Output the [x, y] coordinate of the center of the cell containing the given text.  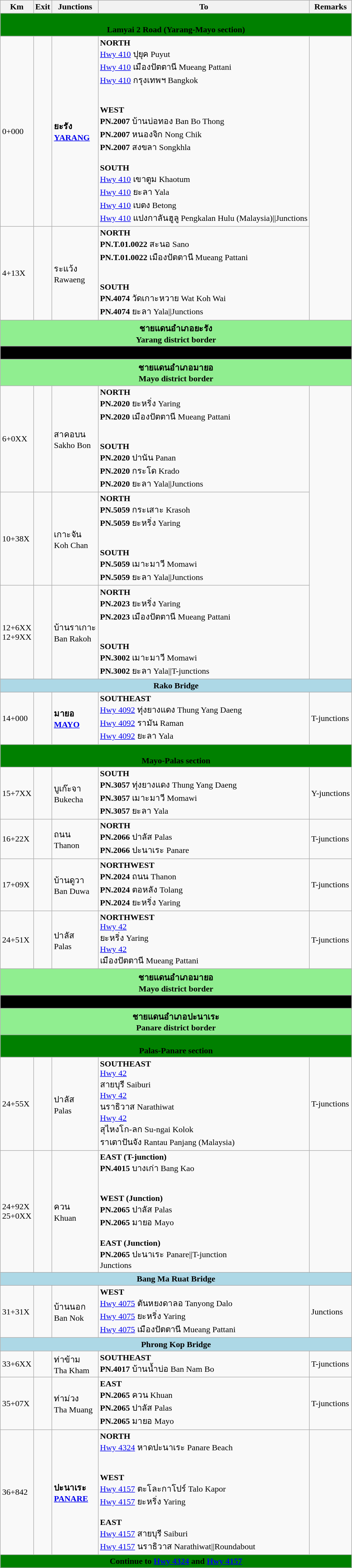
4+13X [17, 273]
NORTHWESTPN.2024 ถนน ThanonPN.2024 ตอหลัง TolangPN.2024 ยะหริ่ง Yaring [204, 885]
มายอMAYO [75, 718]
NORTHPN.5059 กระเสาะ KrasohPN.5059 ยะหริ่ง Yaring SOUTHPN.5059 เมาะมาวี MomawiPN.5059 ยะลา Yala||Junctions [204, 539]
Mayo-Panare border (Highway 42) [176, 1002]
24+92X25+0XX [17, 1211]
บ้านราเกาะBan Rakoh [75, 632]
SOUTHEAST Hwy 4092 ทุ่งยางแดง Thung Yang Daeng Hwy 4092 รามัน Raman Hwy 4092 ยะลา Yala [204, 718]
6+0XX [17, 439]
33+6XX [17, 1364]
NORTHWEST Hwy 42 ยะหริ่ง Yaring Hwy 42 เมืองปัตตานี Mueang Pattani [204, 940]
Km [17, 7]
Mayo-Palas section [176, 756]
Continue to Hwy 4324 and Hwy 4157 [176, 1561]
NORTHPN.2020 ยะหริ่ง YaringPN.2020 เมืองปัตตานี Mueang Pattani SOUTHPN.2020 ปานัน PananPN.2020 กระโด KradoPN.2020 ยะลา Yala||Junctions [204, 439]
ยะรังYARANG [75, 131]
SOUTHPN.3057 ทุ่งยางแดง Thung Yang DaengPN.3057 เมาะมาวี MomawiPN.3057 ยะลา Yala [204, 793]
NORTHPN.T.01.0022 สะนอ SanoPN.T.01.0022 เมืองปัตตานี Mueang Pattani SOUTHPN.4074 วัดเกาะหวาย Wat Koh WaiPN.4074 ยะลา Yala||Junctions [204, 273]
ปะนาเระPANARE [75, 1492]
Remarks [330, 7]
15+7XX [17, 793]
10+38X [17, 539]
Yarang-Mayo border [176, 353]
14+000 [17, 718]
NORTHPN.2066 ปาลัส PalasPN.2066 ปะนาเระ Panare [204, 839]
Phrong Kop Bridge [176, 1344]
Exit [43, 7]
ชายแดนอำเภอยะรังYarang district border [176, 333]
ถนนThanon [75, 839]
SOUTHEASTPN.4017 บ้านน้ำบ่อ Ban Nam Bo [204, 1364]
24+51X [17, 940]
16+22X [17, 839]
ท่าข้ามTha Kham [75, 1364]
SOUTHEAST Hwy 42 สายบุรี Saiburi Hwy 42 นราธิวาส Narathiwat Hwy 42 สุไหงโก-ลก Su-ngai Kolok ราเตาปันจัง Rantau Panjang (Malaysia) [204, 1104]
36+842 [17, 1492]
WEST Hwy 4075 ตันหยงดาลอ Tanyong Dalo Hwy 4075 ยะหริ่ง Yaring Hwy 4075 เมืองปัตตานี Mueang Pattani [204, 1311]
0+000 [17, 131]
ท่าม่วงTha Muang [75, 1403]
Lamyai 2 Road (Yarang-Mayo section) [176, 25]
NORTHPN.2023 ยะหริ่ง YaringPN.2023 เมืองปัตตานี Mueang Pattani SOUTHPN.3002 เมาะมาวี MomawiPN.3002 ยะลา Yala||T-junctions [204, 632]
35+07X [17, 1403]
Y-junctions [330, 793]
ชายแดนอำเภอปะนาเระPanare district border [176, 1021]
บ้านดูวาBan Duwa [75, 885]
To [204, 7]
บ้านนอกBan Nok [75, 1311]
Rako Bridge [176, 686]
17+09X [17, 885]
24+55X [17, 1104]
Palas-Panare section [176, 1046]
สาคอบนSakho Bon [75, 439]
ระแว้งRawaeng [75, 273]
EASTPN.2065 ควน KhuanPN.2065 ปาลัส PalasPN.2065 มายอ Mayo [204, 1403]
31+31X [17, 1311]
12+6XX12+9XX [17, 632]
เกาะจันKoh Chan [75, 539]
Bang Ma Ruat Bridge [176, 1279]
บูเก๊ะจาBukecha [75, 793]
ควนKhuan [75, 1211]
